Find where the given text appears and provide that cell's center as (X, Y) coordinate. 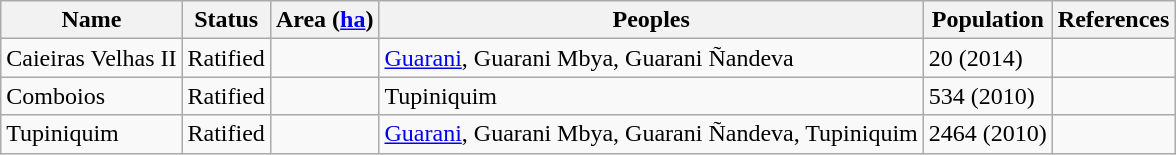
Peoples (651, 20)
Status (226, 20)
Guarani, Guarani Mbya, Guarani Ñandeva (651, 58)
Caieiras Velhas II (92, 58)
Name (92, 20)
534 (2010) (988, 96)
References (1114, 20)
20 (2014) (988, 58)
Area (ha) (324, 20)
2464 (2010) (988, 134)
Comboios (92, 96)
Guarani, Guarani Mbya, Guarani Ñandeva, Tupiniquim (651, 134)
Population (988, 20)
